Pinpoint the cell where the given text exists, returning its [x, y] midpoint coordinate. 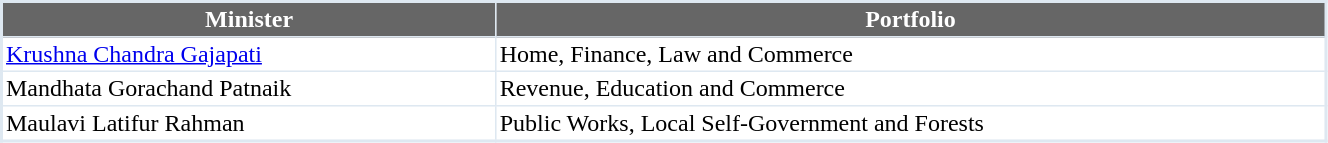
Mandhata Gorachand Patnaik [249, 88]
Maulavi Latifur Rahman [249, 124]
Revenue, Education and Commerce [911, 88]
Krushna Chandra Gajapati [249, 54]
Minister [249, 20]
Home, Finance, Law and Commerce [911, 54]
Public Works, Local Self-Government and Forests [911, 124]
Portfolio [911, 20]
